Output the (X, Y) coordinate of the center of the cell containing the given text.  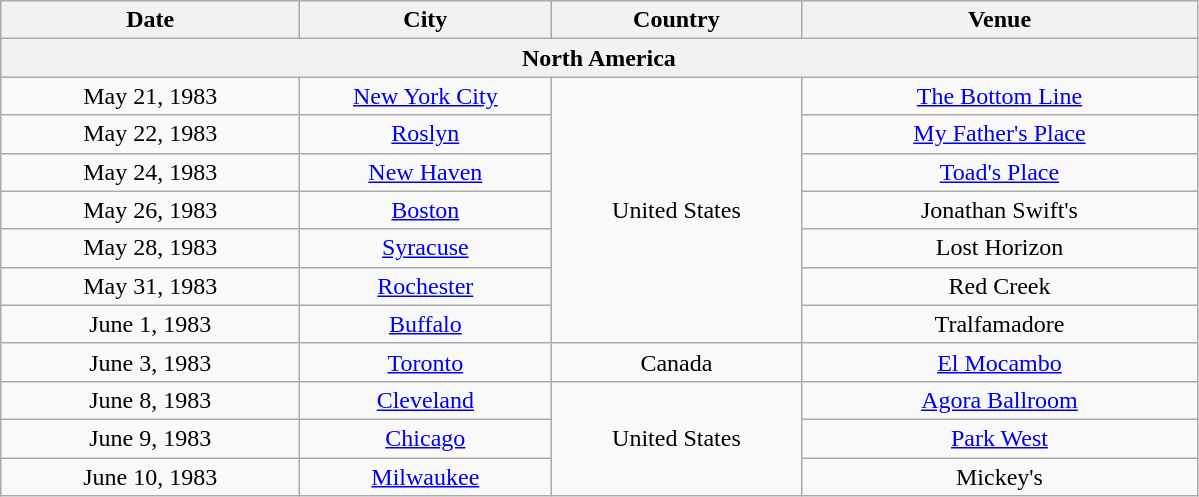
City (426, 20)
Mickey's (1000, 477)
June 1, 1983 (150, 324)
Canada (676, 362)
Cleveland (426, 400)
Syracuse (426, 248)
Roslyn (426, 134)
New Haven (426, 172)
North America (599, 58)
Milwaukee (426, 477)
June 3, 1983 (150, 362)
June 9, 1983 (150, 438)
Chicago (426, 438)
Red Creek (1000, 286)
Toronto (426, 362)
Date (150, 20)
The Bottom Line (1000, 96)
Buffalo (426, 324)
New York City (426, 96)
Boston (426, 210)
Park West (1000, 438)
May 21, 1983 (150, 96)
El Mocambo (1000, 362)
Agora Ballroom (1000, 400)
June 10, 1983 (150, 477)
Country (676, 20)
Jonathan Swift's (1000, 210)
Toad's Place (1000, 172)
May 31, 1983 (150, 286)
May 26, 1983 (150, 210)
June 8, 1983 (150, 400)
May 24, 1983 (150, 172)
May 22, 1983 (150, 134)
Lost Horizon (1000, 248)
Venue (1000, 20)
Tralfamadore (1000, 324)
My Father's Place (1000, 134)
Rochester (426, 286)
May 28, 1983 (150, 248)
